Pinpoint the cell where the given text exists, returning its (x, y) midpoint coordinate. 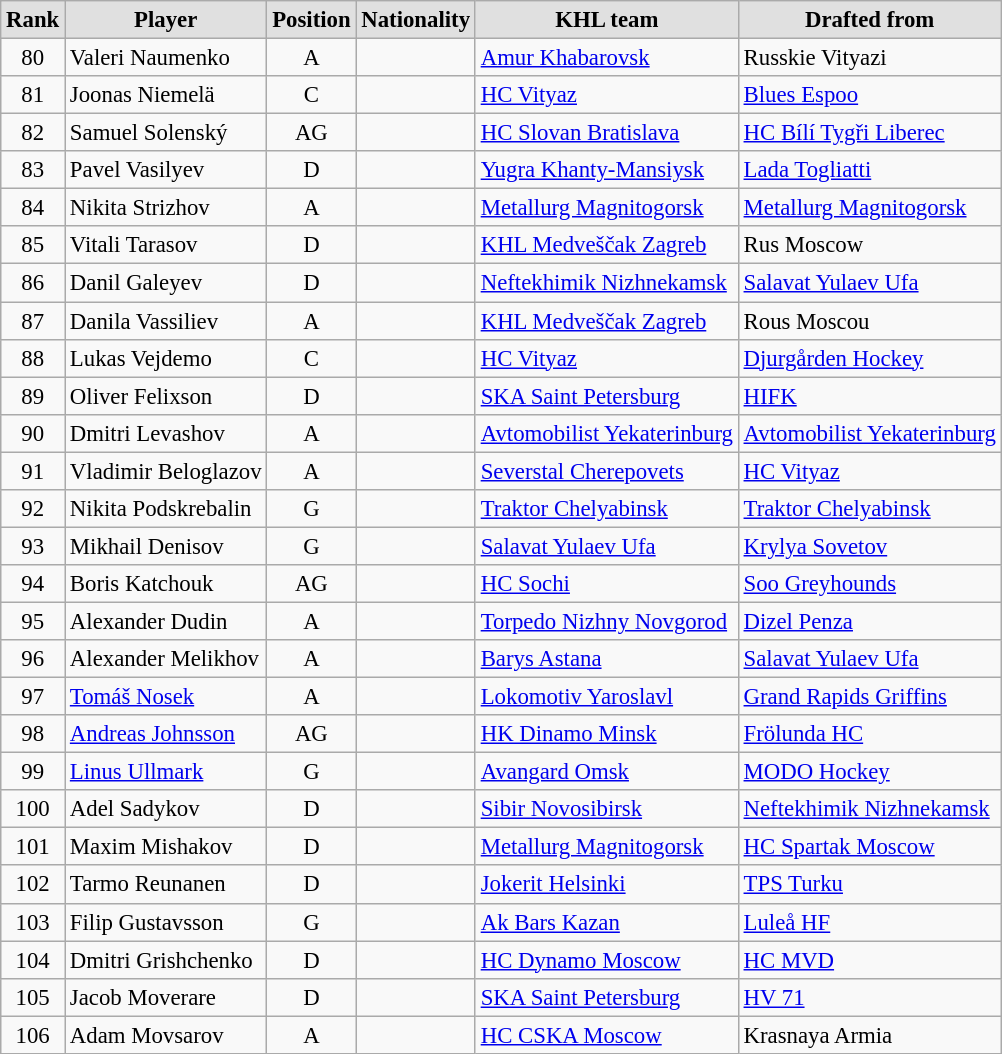
Djurgården Hockey (870, 358)
86 (33, 283)
92 (33, 509)
Position (312, 20)
Maxim Mishakov (166, 847)
Soo Greyhounds (870, 584)
98 (33, 734)
HC Slovan Bratislava (606, 133)
Nationality (416, 20)
Dmitri Levashov (166, 433)
Lokomotiv Yaroslavl (606, 697)
Alexander Dudin (166, 621)
87 (33, 321)
Torpedo Nizhny Novgorod (606, 621)
Player (166, 20)
Adam Movsarov (166, 1035)
Dizel Penza (870, 621)
Rank (33, 20)
Danila Vassiliev (166, 321)
HV 71 (870, 997)
HC MVD (870, 960)
Lada Togliatti (870, 170)
Nikita Strizhov (166, 208)
Lukas Vejdemo (166, 358)
Linus Ullmark (166, 772)
Krylya Sovetov (870, 546)
Vitali Tarasov (166, 245)
Russkie Vityazi (870, 58)
90 (33, 433)
Vladimir Beloglazov (166, 471)
HC Spartak Moscow (870, 847)
Drafted from (870, 20)
Danil Galeyev (166, 283)
Frölunda HC (870, 734)
88 (33, 358)
Alexander Melikhov (166, 659)
HC Bílí Tygři Liberec (870, 133)
Valeri Naumenko (166, 58)
Adel Sadykov (166, 809)
97 (33, 697)
KHL team (606, 20)
TPS Turku (870, 885)
HK Dinamo Minsk (606, 734)
80 (33, 58)
Nikita Podskrebalin (166, 509)
HC Dynamo Moscow (606, 960)
103 (33, 922)
Tomáš Nosek (166, 697)
Sibir Novosibirsk (606, 809)
91 (33, 471)
104 (33, 960)
Yugra Khanty-Mansiysk (606, 170)
84 (33, 208)
105 (33, 997)
Dmitri Grishchenko (166, 960)
Rus Moscow (870, 245)
Ak Bars Kazan (606, 922)
Grand Rapids Griffins (870, 697)
Tarmo Reunanen (166, 885)
96 (33, 659)
93 (33, 546)
Luleå HF (870, 922)
Krasnaya Armia (870, 1035)
102 (33, 885)
MODO Hockey (870, 772)
Barys Astana (606, 659)
83 (33, 170)
Jacob Moverare (166, 997)
Severstal Cherepovets (606, 471)
Oliver Felixson (166, 396)
HIFK (870, 396)
Jokerit Helsinki (606, 885)
106 (33, 1035)
Mikhail Denisov (166, 546)
81 (33, 95)
Andreas Johnsson (166, 734)
HC CSKA Moscow (606, 1035)
Avangard Omsk (606, 772)
Blues Espoo (870, 95)
95 (33, 621)
HC Sochi (606, 584)
99 (33, 772)
Filip Gustavsson (166, 922)
82 (33, 133)
85 (33, 245)
Joonas Niemelä (166, 95)
Samuel Solenský (166, 133)
Pavel Vasilyev (166, 170)
89 (33, 396)
Boris Katchouk (166, 584)
101 (33, 847)
Amur Khabarovsk (606, 58)
100 (33, 809)
94 (33, 584)
Rous Moscou (870, 321)
